Extract the (x, y) coordinate from the center of the cell holding the provided text.  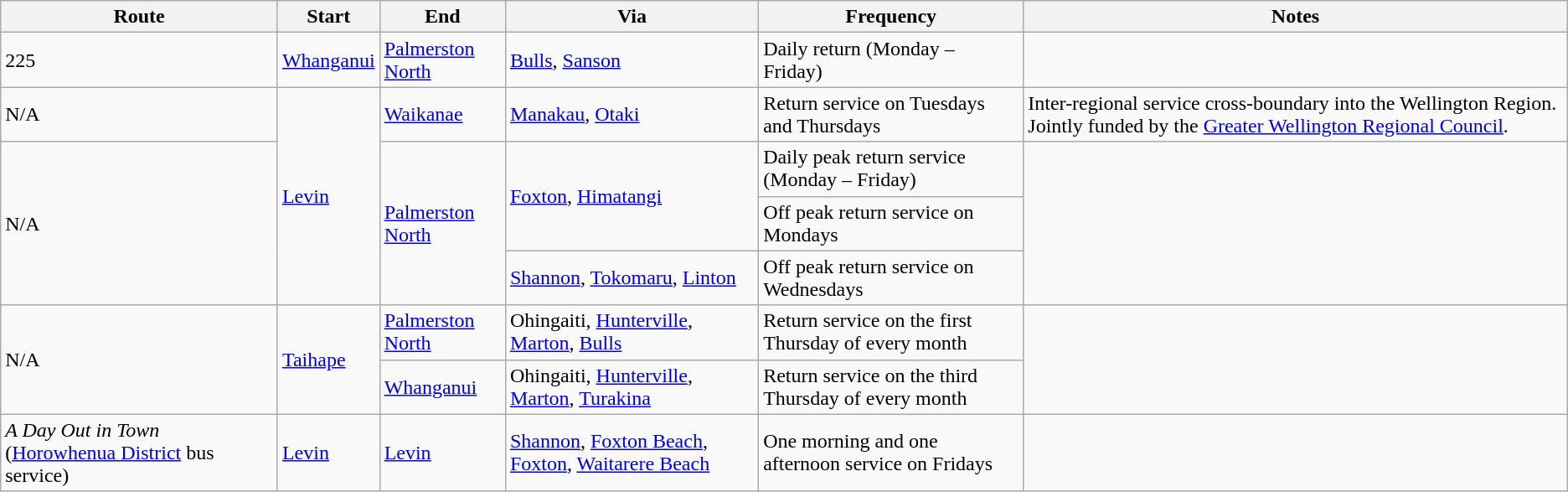
Inter-regional service cross-boundary into the Wellington Region. Jointly funded by the Greater Wellington Regional Council. (1295, 114)
Off peak return service on Mondays (891, 223)
Daily peak return service (Monday – Friday) (891, 169)
Return service on the third Thursday of every month (891, 387)
A Day Out in Town (Horowhenua District bus service) (139, 453)
End (442, 17)
Taihape (328, 360)
Frequency (891, 17)
Off peak return service on Wednesdays (891, 278)
Via (632, 17)
Waikanae (442, 114)
Daily return (Monday – Friday) (891, 60)
Notes (1295, 17)
Ohingaiti, Hunterville, Marton, Turakina (632, 387)
Route (139, 17)
Foxton, Himatangi (632, 196)
Shannon, Tokomaru, Linton (632, 278)
Ohingaiti, Hunterville, Marton, Bulls (632, 332)
225 (139, 60)
Shannon, Foxton Beach, Foxton, Waitarere Beach (632, 453)
Start (328, 17)
One morning and one afternoon service on Fridays (891, 453)
Bulls, Sanson (632, 60)
Manakau, Otaki (632, 114)
Return service on Tuesdays and Thursdays (891, 114)
Return service on the first Thursday of every month (891, 332)
